Output the (x, y) coordinate of the center of the cell containing the given text.  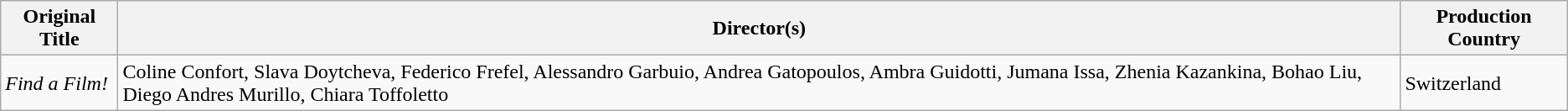
Director(s) (759, 29)
Production Country (1484, 29)
Find a Film! (59, 82)
Original Title (59, 29)
Switzerland (1484, 82)
